Locate the cell with the specified text and output its [x, y] center coordinate. 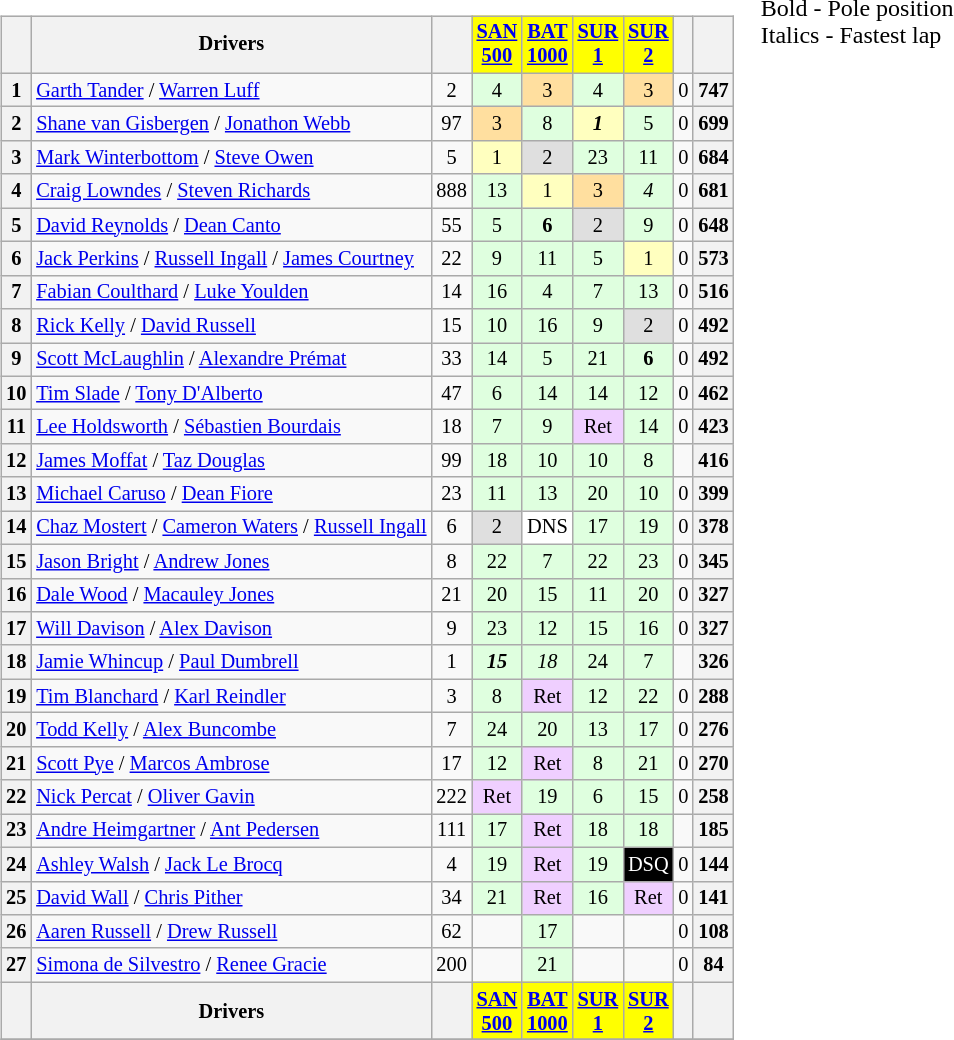
111 [451, 831]
Aaren Russell / Drew Russell [231, 932]
Shane van Gisbergen / Jonathon Webb [231, 124]
62 [451, 932]
Fabian Coulthard / Luke Youlden [231, 292]
399 [713, 494]
108 [713, 932]
888 [451, 191]
Jack Perkins / Russell Ingall / James Courtney [231, 259]
33 [451, 360]
699 [713, 124]
DNS [547, 528]
200 [451, 965]
David Reynolds / Dean Canto [231, 225]
Chaz Mostert / Cameron Waters / Russell Ingall [231, 528]
Will Davison / Alex Davison [231, 629]
516 [713, 292]
185 [713, 831]
99 [451, 461]
55 [451, 225]
Garth Tander / Warren Luff [231, 90]
Craig Lowndes / Steven Richards [231, 191]
573 [713, 259]
423 [713, 427]
Dale Wood / Macauley Jones [231, 595]
747 [713, 90]
462 [713, 393]
Todd Kelly / Alex Buncombe [231, 730]
684 [713, 158]
270 [713, 763]
144 [713, 864]
Rick Kelly / David Russell [231, 326]
DSQ [648, 864]
Lee Holdsworth / Sébastien Bourdais [231, 427]
David Wall / Chris Pither [231, 898]
Scott McLaughlin / Alexandre Prémat [231, 360]
Mark Winterbottom / Steve Owen [231, 158]
97 [451, 124]
222 [451, 797]
Scott Pye / Marcos Ambrose [231, 763]
26 [16, 932]
Michael Caruso / Dean Fiore [231, 494]
Nick Percat / Oliver Gavin [231, 797]
34 [451, 898]
Jason Bright / Andrew Jones [231, 561]
James Moffat / Taz Douglas [231, 461]
141 [713, 898]
Jamie Whincup / Paul Dumbrell [231, 662]
47 [451, 393]
648 [713, 225]
Tim Slade / Tony D'Alberto [231, 393]
378 [713, 528]
288 [713, 696]
276 [713, 730]
Tim Blanchard / Karl Reindler [231, 696]
27 [16, 965]
Simona de Silvestro / Renee Gracie [231, 965]
Andre Heimgartner / Ant Pedersen [231, 831]
84 [713, 965]
326 [713, 662]
416 [713, 461]
345 [713, 561]
681 [713, 191]
25 [16, 898]
258 [713, 797]
Ashley Walsh / Jack Le Brocq [231, 864]
